Determine the (x, y) coordinate at the center of the cell enclosing the given text.  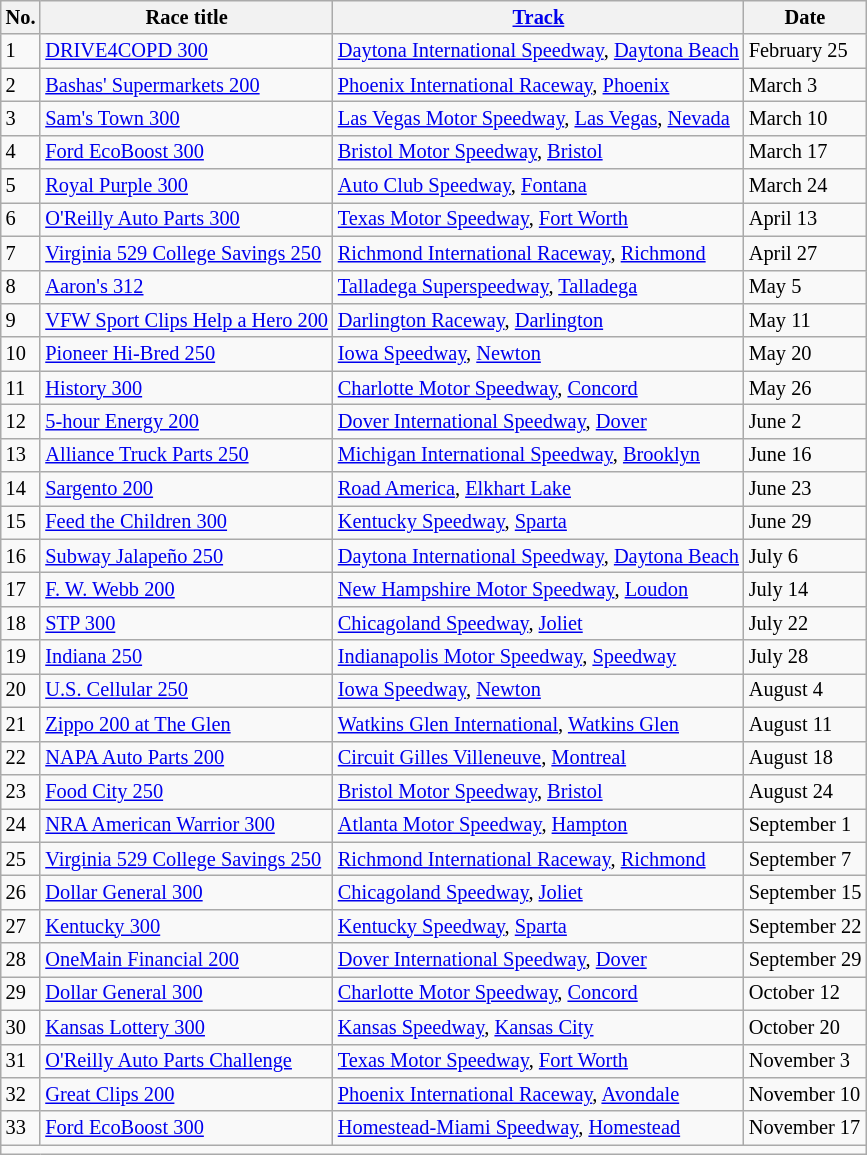
30 (21, 1027)
July 22 (805, 623)
28 (21, 960)
Aaron's 312 (186, 287)
June 2 (805, 421)
September 1 (805, 825)
O'Reilly Auto Parts 300 (186, 219)
Indianapolis Motor Speedway, Speedway (538, 657)
June 29 (805, 522)
November 3 (805, 1061)
STP 300 (186, 623)
Homestead-Miami Speedway, Homestead (538, 1128)
October 20 (805, 1027)
11 (21, 388)
Feed the Children 300 (186, 522)
Sargento 200 (186, 489)
Las Vegas Motor Speedway, Las Vegas, Nevada (538, 118)
Road America, Elkhart Lake (538, 489)
June 23 (805, 489)
September 7 (805, 859)
6 (21, 219)
September 29 (805, 960)
Great Clips 200 (186, 1094)
31 (21, 1061)
Kansas Speedway, Kansas City (538, 1027)
Phoenix International Raceway, Phoenix (538, 85)
Track (538, 17)
33 (21, 1128)
Indiana 250 (186, 657)
Zippo 200 at The Glen (186, 724)
July 28 (805, 657)
18 (21, 623)
Auto Club Speedway, Fontana (538, 186)
Bashas' Supermarkets 200 (186, 85)
March 24 (805, 186)
12 (21, 421)
Talladega Superspeedway, Talladega (538, 287)
Subway Jalapeño 250 (186, 556)
Circuit Gilles Villeneuve, Montreal (538, 758)
26 (21, 892)
3 (21, 118)
F. W. Webb 200 (186, 589)
Michigan International Speedway, Brooklyn (538, 455)
April 13 (805, 219)
Pioneer Hi-Bred 250 (186, 354)
May 11 (805, 320)
No. (21, 17)
Kentucky 300 (186, 926)
August 18 (805, 758)
22 (21, 758)
20 (21, 690)
Atlanta Motor Speedway, Hampton (538, 825)
Alliance Truck Parts 250 (186, 455)
15 (21, 522)
May 20 (805, 354)
Royal Purple 300 (186, 186)
5 (21, 186)
21 (21, 724)
June 16 (805, 455)
19 (21, 657)
May 26 (805, 388)
August 24 (805, 791)
25 (21, 859)
November 10 (805, 1094)
DRIVE4COPD 300 (186, 51)
July 14 (805, 589)
VFW Sport Clips Help a Hero 200 (186, 320)
August 4 (805, 690)
September 15 (805, 892)
May 5 (805, 287)
November 17 (805, 1128)
16 (21, 556)
23 (21, 791)
5-hour Energy 200 (186, 421)
Date (805, 17)
NRA American Warrior 300 (186, 825)
29 (21, 993)
March 3 (805, 85)
September 22 (805, 926)
August 11 (805, 724)
2 (21, 85)
Watkins Glen International, Watkins Glen (538, 724)
17 (21, 589)
O'Reilly Auto Parts Challenge (186, 1061)
U.S. Cellular 250 (186, 690)
July 6 (805, 556)
OneMain Financial 200 (186, 960)
4 (21, 152)
History 300 (186, 388)
32 (21, 1094)
Darlington Raceway, Darlington (538, 320)
Kansas Lottery 300 (186, 1027)
10 (21, 354)
7 (21, 253)
New Hampshire Motor Speedway, Loudon (538, 589)
13 (21, 455)
NAPA Auto Parts 200 (186, 758)
8 (21, 287)
27 (21, 926)
14 (21, 489)
Food City 250 (186, 791)
March 10 (805, 118)
1 (21, 51)
February 25 (805, 51)
Sam's Town 300 (186, 118)
9 (21, 320)
October 12 (805, 993)
April 27 (805, 253)
24 (21, 825)
March 17 (805, 152)
Phoenix International Raceway, Avondale (538, 1094)
Race title (186, 17)
